Pinpoint the cell where the given text exists, returning its (x, y) midpoint coordinate. 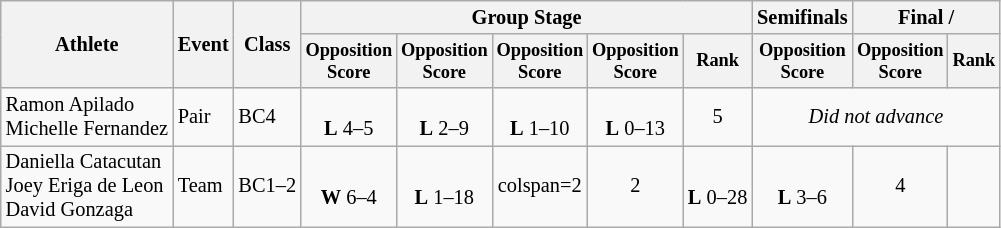
Group Stage (526, 17)
4 (900, 186)
Class (268, 44)
BC1–2 (268, 186)
Final / (926, 17)
Daniella CatacutanJoey Eriga de LeonDavid Gonzaga (87, 186)
L 0–28 (718, 186)
L 0–13 (636, 117)
Pair (204, 117)
L 1–10 (540, 117)
L 4–5 (349, 117)
BC4 (268, 117)
5 (718, 117)
Ramon ApiladoMichelle Fernandez (87, 117)
Athlete (87, 44)
W 6–4 (349, 186)
Event (204, 44)
Team (204, 186)
2 (636, 186)
colspan=2 (540, 186)
L 3–6 (802, 186)
Did not advance (876, 117)
Semifinals (802, 17)
L 1–18 (444, 186)
L 2–9 (444, 117)
